Search for the cell housing the specified text and yield its (X, Y) center coordinate. 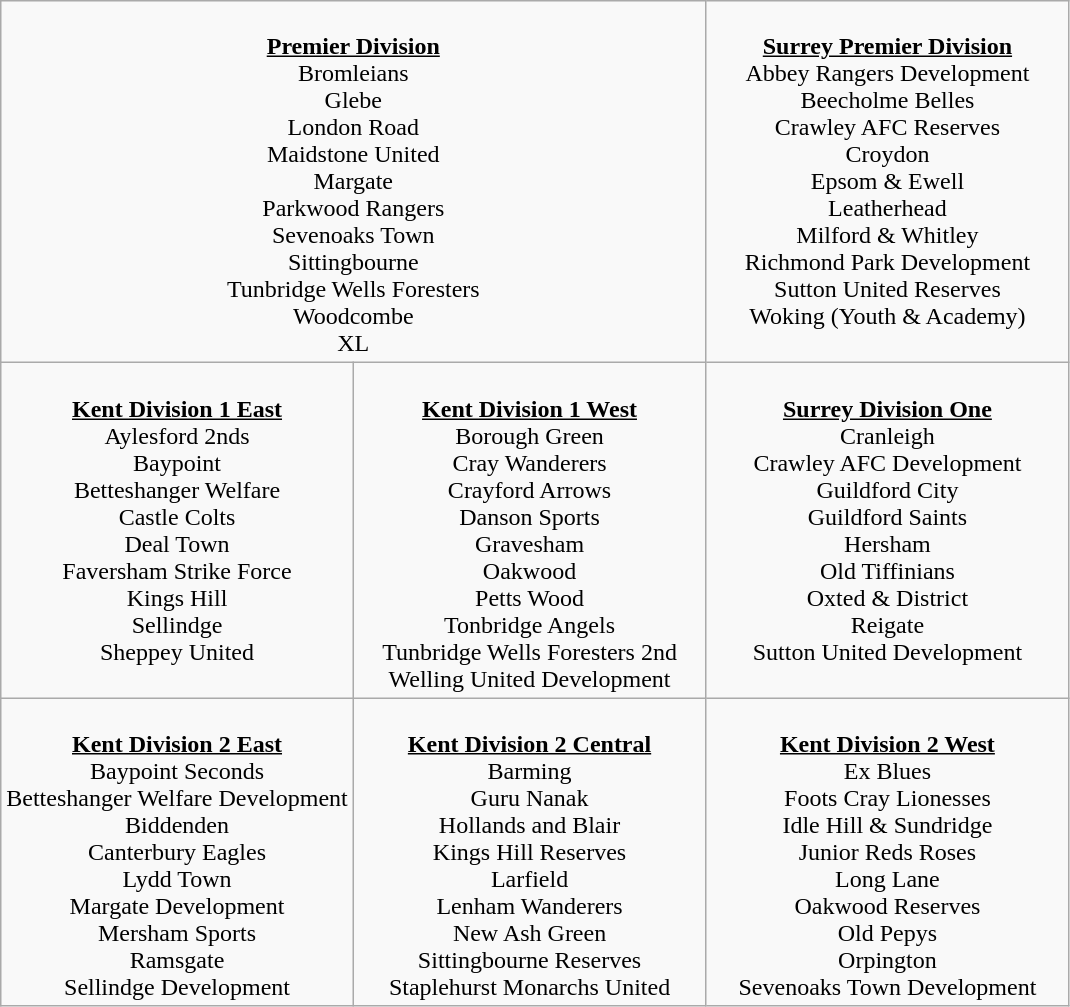
Kent Division 1 East Aylesford 2nds Baypoint Betteshanger Welfare Castle Colts Deal Town Faversham Strike Force Kings Hill Sellindge Sheppey United (178, 530)
